Detect which cell encompasses the target text, then output its (x, y) center coordinate. 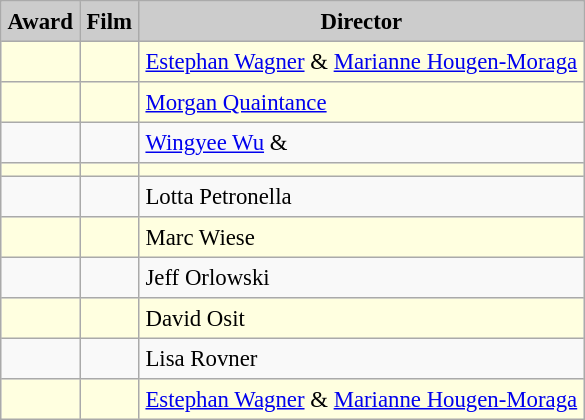
Marc Wiese (362, 237)
Director (362, 21)
Wingyee Wu & (362, 142)
Lotta Petronella (362, 196)
Jeff Orlowski (362, 277)
Morgan Quaintance (362, 102)
Lisa Rovner (362, 358)
Award (40, 21)
Film (110, 21)
David Osit (362, 318)
